Provide the (X, Y) coordinate of the cell's center where the given text is located.  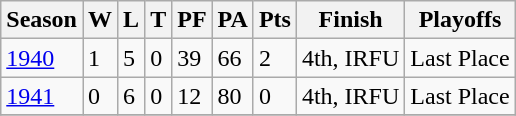
1941 (42, 96)
1940 (42, 58)
80 (232, 96)
Playoffs (460, 20)
6 (132, 96)
Pts (274, 20)
T (158, 20)
Season (42, 20)
Finish (350, 20)
2 (274, 58)
1 (100, 58)
PF (192, 20)
66 (232, 58)
5 (132, 58)
39 (192, 58)
12 (192, 96)
PA (232, 20)
L (132, 20)
W (100, 20)
